Identify which cell holds the provided text, then report its [X, Y] central coordinate. 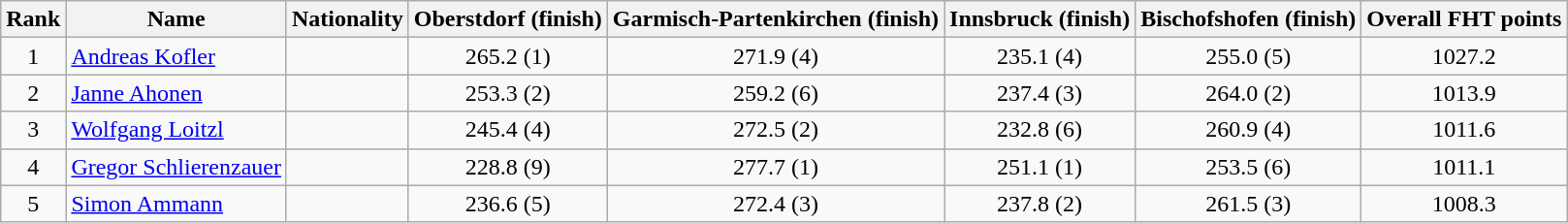
3 [33, 130]
271.9 (4) [776, 56]
232.8 (6) [1040, 130]
1011.6 [1464, 130]
Innsbruck (finish) [1040, 19]
Andreas Kofler [176, 56]
253.5 (6) [1249, 167]
4 [33, 167]
272.5 (2) [776, 130]
261.5 (3) [1249, 204]
Garmisch-Partenkirchen (finish) [776, 19]
Name [176, 19]
255.0 (5) [1249, 56]
236.6 (5) [508, 204]
260.9 (4) [1249, 130]
1013.9 [1464, 93]
277.7 (1) [776, 167]
259.2 (6) [776, 93]
237.4 (3) [1040, 93]
264.0 (2) [1249, 93]
Overall FHT points [1464, 19]
1 [33, 56]
1027.2 [1464, 56]
251.1 (1) [1040, 167]
Rank [33, 19]
Janne Ahonen [176, 93]
1011.1 [1464, 167]
253.3 (2) [508, 93]
245.4 (4) [508, 130]
2 [33, 93]
Simon Ammann [176, 204]
Nationality [347, 19]
1008.3 [1464, 204]
5 [33, 204]
Gregor Schlierenzauer [176, 167]
Oberstdorf (finish) [508, 19]
228.8 (9) [508, 167]
237.8 (2) [1040, 204]
Wolfgang Loitzl [176, 130]
235.1 (4) [1040, 56]
Bischofshofen (finish) [1249, 19]
265.2 (1) [508, 56]
272.4 (3) [776, 204]
